Scan for the cell matching the given text and deliver its (x, y) coordinate at center. 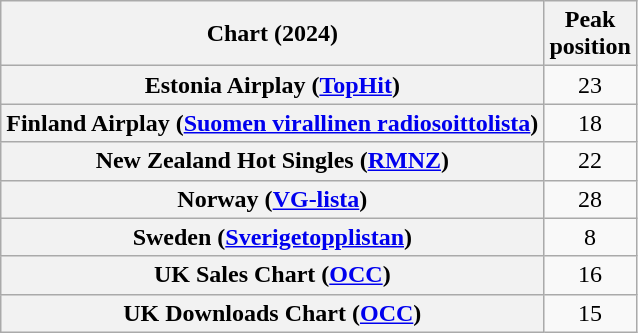
22 (590, 161)
23 (590, 85)
UK Sales Chart (OCC) (272, 275)
Estonia Airplay (TopHit) (272, 85)
Peakposition (590, 34)
16 (590, 275)
15 (590, 313)
Sweden (Sverigetopplistan) (272, 237)
New Zealand Hot Singles (RMNZ) (272, 161)
UK Downloads Chart (OCC) (272, 313)
8 (590, 237)
Chart (2024) (272, 34)
Finland Airplay (Suomen virallinen radiosoittolista) (272, 123)
28 (590, 199)
18 (590, 123)
Norway (VG-lista) (272, 199)
